For the text-containing cell, return its midpoint in [X, Y] coordinate format. 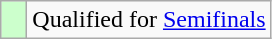
Qualified for Semifinals [149, 20]
